Detect which cell encompasses the target text, then output its (X, Y) center coordinate. 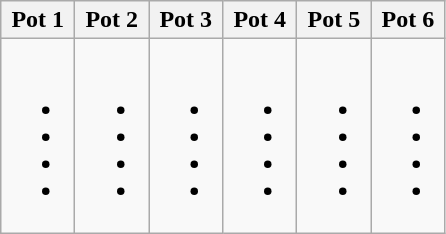
Pot 3 (186, 20)
Pot 2 (112, 20)
Pot 5 (334, 20)
Pot 1 (38, 20)
Pot 6 (408, 20)
Pot 4 (260, 20)
